Detect which cell encompasses the target text, then output its (x, y) center coordinate. 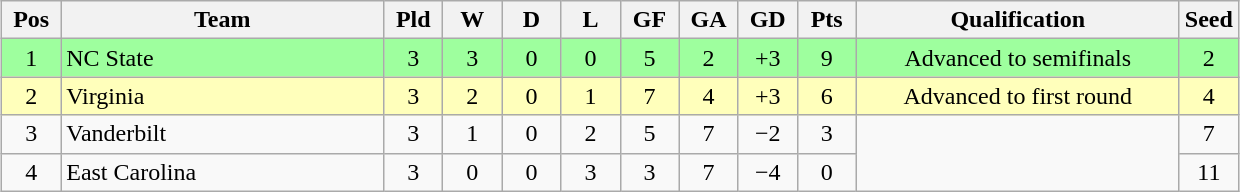
Vanderbilt (222, 134)
GF (650, 20)
Qualification (1018, 20)
L (590, 20)
Advanced to first round (1018, 96)
East Carolina (222, 172)
D (532, 20)
GA (708, 20)
Virginia (222, 96)
9 (826, 58)
GD (768, 20)
NC State (222, 58)
6 (826, 96)
Pos (32, 20)
Team (222, 20)
−2 (768, 134)
−4 (768, 172)
11 (1208, 172)
Pts (826, 20)
Seed (1208, 20)
W (472, 20)
Advanced to semifinals (1018, 58)
Pld (414, 20)
